Return (x, y) of the center of cell containing provided text 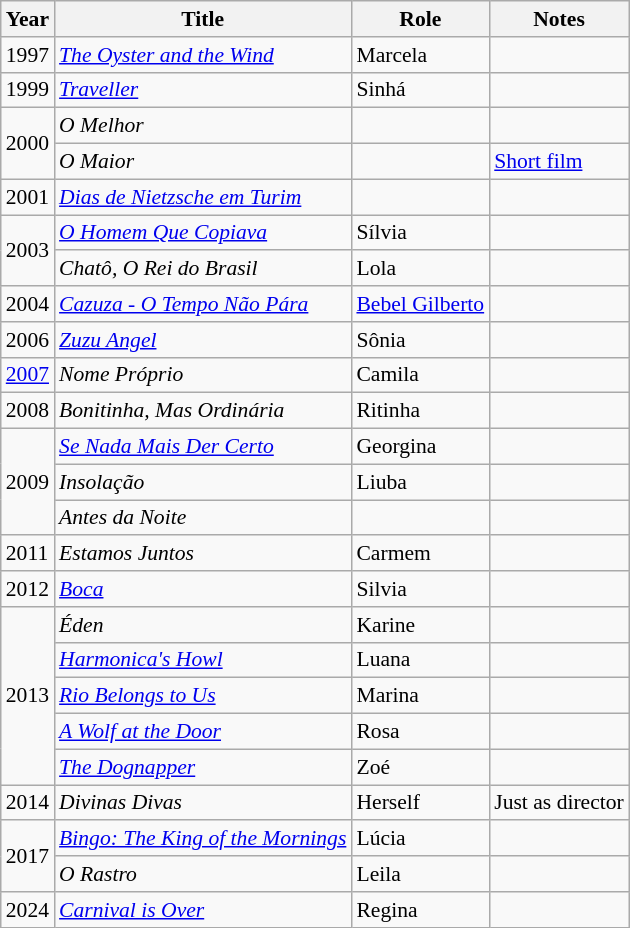
2001 (28, 197)
Liuba (420, 482)
Bingo: The King of the Mornings (202, 839)
Ritinha (420, 411)
Leila (420, 874)
2014 (28, 803)
O Melhor (202, 126)
O Homem Que Copiava (202, 233)
Antes da Noite (202, 518)
2012 (28, 589)
Insolação (202, 482)
2013 (28, 696)
Cazuza - O Tempo Não Pára (202, 304)
2017 (28, 856)
Chatô, O Rei do Brasil (202, 269)
Silvia (420, 589)
Role (420, 19)
O Maior (202, 162)
Carmem (420, 554)
Zuzu Angel (202, 340)
2004 (28, 304)
Just as director (559, 803)
2024 (28, 910)
Lúcia (420, 839)
2003 (28, 250)
Luana (420, 660)
Nome Próprio (202, 375)
A Wolf at the Door (202, 732)
1997 (28, 55)
Éden (202, 625)
Carnival is Over (202, 910)
Notes (559, 19)
Boca (202, 589)
Georgina (420, 447)
Bebel Gilberto (420, 304)
Herself (420, 803)
Sinhá (420, 90)
Year (28, 19)
Marina (420, 696)
1999 (28, 90)
Sílvia (420, 233)
Sônia (420, 340)
Marcela (420, 55)
Short film (559, 162)
Divinas Divas (202, 803)
Rosa (420, 732)
Bonitinha, Mas Ordinária (202, 411)
2006 (28, 340)
Camila (420, 375)
2011 (28, 554)
Zoé (420, 767)
Se Nada Mais Der Certo (202, 447)
Estamos Juntos (202, 554)
Traveller (202, 90)
Rio Belongs to Us (202, 696)
Title (202, 19)
Lola (420, 269)
2009 (28, 482)
The Oyster and the Wind (202, 55)
Dias de Nietzsche em Turim (202, 197)
Harmonica's Howl (202, 660)
2007 (28, 375)
Karine (420, 625)
2000 (28, 144)
O Rastro (202, 874)
Regina (420, 910)
2008 (28, 411)
The Dognapper (202, 767)
